Determine the (X, Y) coordinate at the center of the cell enclosing the given text.  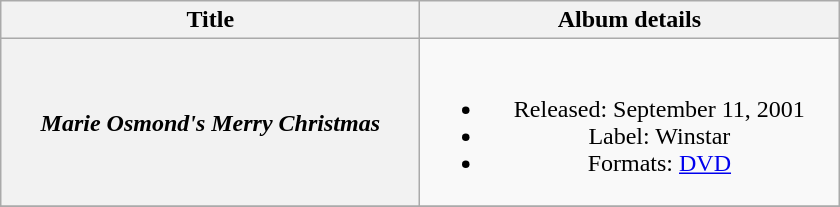
Released: September 11, 2001Label: WinstarFormats: DVD (630, 122)
Title (210, 20)
Album details (630, 20)
Marie Osmond's Merry Christmas (210, 122)
